Determine the (X, Y) coordinate at the center of the cell enclosing the given text.  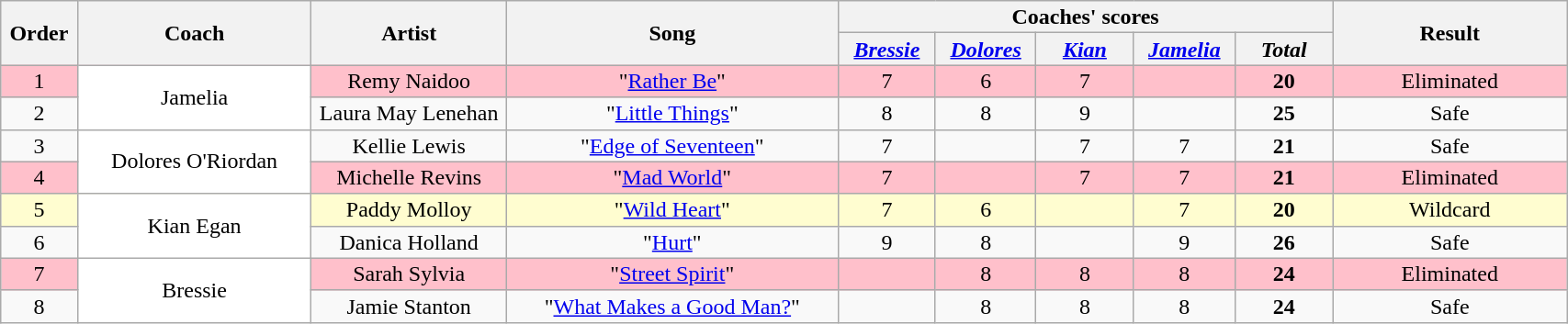
Jamie Stanton (409, 307)
Danica Holland (409, 242)
"Mad World" (672, 178)
Kellie Lewis (409, 145)
25 (1284, 114)
"Street Spirit" (672, 274)
"What Makes a Good Man?" (672, 307)
Sarah Sylvia (409, 274)
Total (1284, 50)
Song (672, 33)
Remy Naidoo (409, 81)
"Wild Heart" (672, 209)
Result (1450, 33)
Michelle Revins (409, 178)
"Little Things" (672, 114)
Wildcard (1450, 209)
Coach (195, 33)
"Edge of Seventeen" (672, 145)
Kian Egan (195, 226)
Artist (409, 33)
Laura May Lenehan (409, 114)
Dolores (985, 50)
Coaches' scores (1085, 17)
Paddy Molloy (409, 209)
3 (39, 145)
4 (39, 178)
Order (39, 33)
5 (39, 209)
26 (1284, 242)
"Rather Be" (672, 81)
2 (39, 114)
"Hurt" (672, 242)
1 (39, 81)
Dolores O'Riordan (195, 162)
Kian (1085, 50)
